Search for the cell housing the specified text and yield its (X, Y) center coordinate. 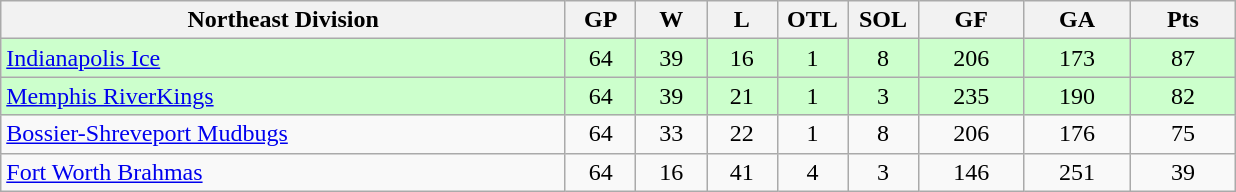
235 (971, 96)
L (742, 20)
75 (1183, 134)
GA (1077, 20)
21 (742, 96)
Pts (1183, 20)
33 (672, 134)
22 (742, 134)
Indianapolis Ice (284, 58)
GP (600, 20)
82 (1183, 96)
251 (1077, 172)
W (672, 20)
4 (812, 172)
87 (1183, 58)
190 (1077, 96)
GF (971, 20)
173 (1077, 58)
SOL (884, 20)
Memphis RiverKings (284, 96)
41 (742, 172)
Bossier-Shreveport Mudbugs (284, 134)
Fort Worth Brahmas (284, 172)
146 (971, 172)
Northeast Division (284, 20)
OTL (812, 20)
176 (1077, 134)
